Detect which cell encompasses the target text, then output its [x, y] center coordinate. 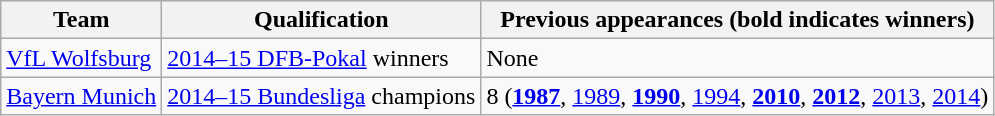
2014–15 DFB-Pokal winners [322, 58]
None [738, 58]
Previous appearances (bold indicates winners) [738, 20]
Qualification [322, 20]
Bayern Munich [82, 96]
Team [82, 20]
VfL Wolfsburg [82, 58]
8 (1987, 1989, 1990, 1994, 2010, 2012, 2013, 2014) [738, 96]
2014–15 Bundesliga champions [322, 96]
